Pinpoint the cell where the given text exists, returning its [X, Y] midpoint coordinate. 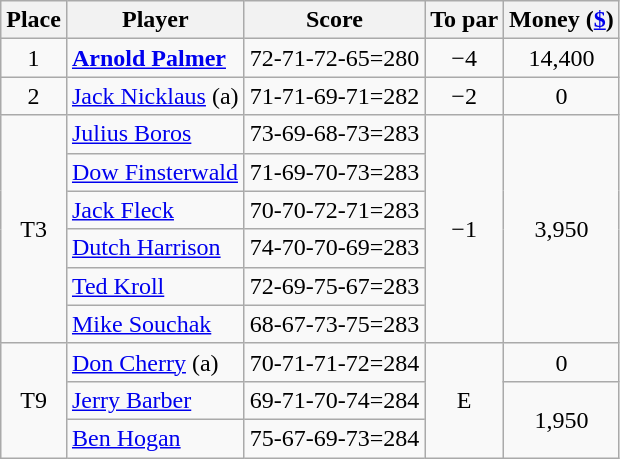
2 [34, 96]
3,950 [562, 229]
E [464, 400]
Ben Hogan [155, 438]
Arnold Palmer [155, 58]
Ted Kroll [155, 286]
72-71-72-65=280 [334, 58]
Dow Finsterwald [155, 172]
Score [334, 20]
T9 [34, 400]
1 [34, 58]
Jack Nicklaus (a) [155, 96]
1,950 [562, 419]
Place [34, 20]
75-67-69-73=284 [334, 438]
73-69-68-73=283 [334, 134]
Don Cherry (a) [155, 362]
Dutch Harrison [155, 248]
Jerry Barber [155, 400]
69-71-70-74=284 [334, 400]
70-71-71-72=284 [334, 362]
Jack Fleck [155, 210]
Mike Souchak [155, 324]
74-70-70-69=283 [334, 248]
72-69-75-67=283 [334, 286]
68-67-73-75=283 [334, 324]
71-69-70-73=283 [334, 172]
Julius Boros [155, 134]
−2 [464, 96]
To par [464, 20]
14,400 [562, 58]
Money ($) [562, 20]
70-70-72-71=283 [334, 210]
−1 [464, 229]
Player [155, 20]
71-71-69-71=282 [334, 96]
−4 [464, 58]
T3 [34, 229]
